Provide the (x, y) coordinate of the cell's center where the given text is located.  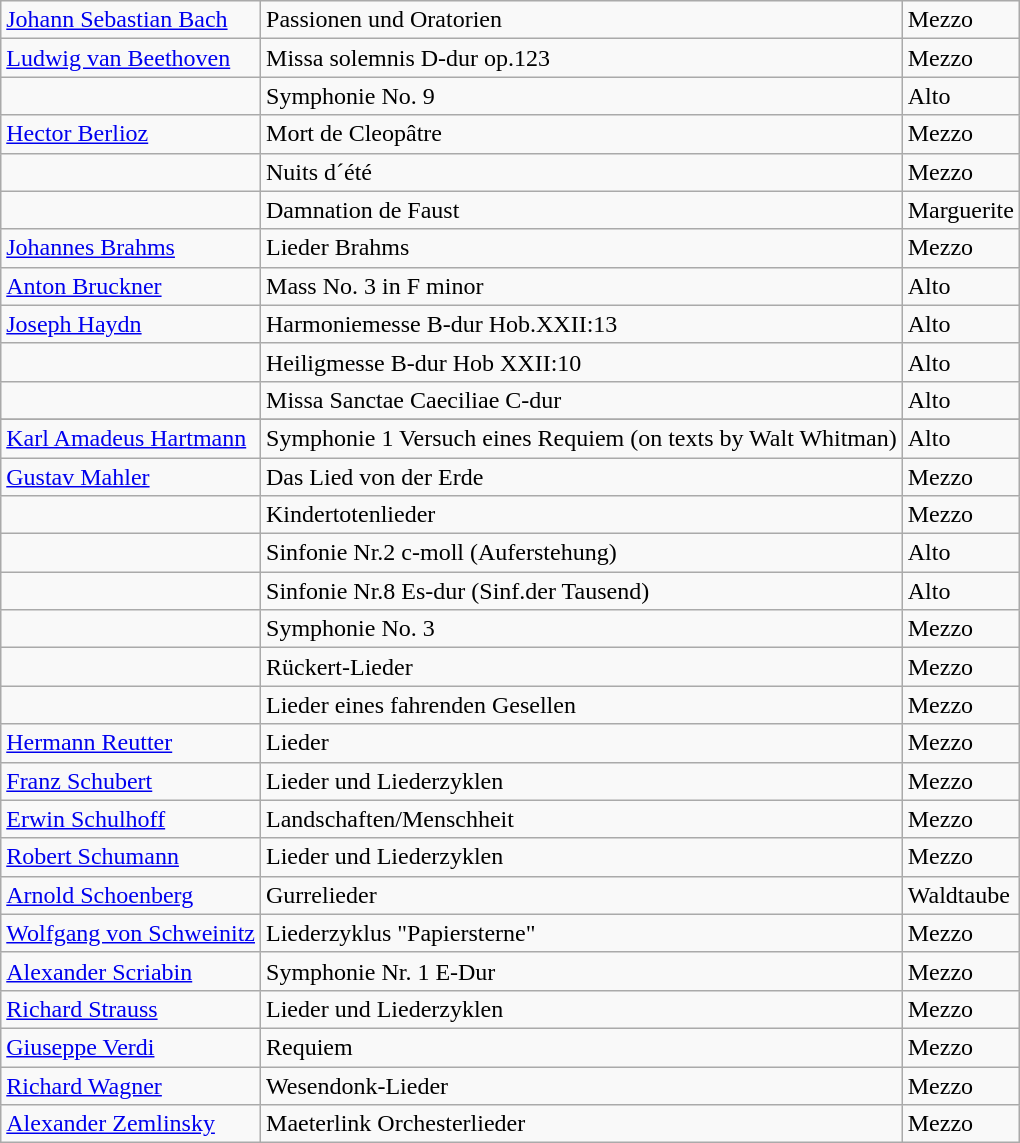
Hermann Reutter (131, 743)
Erwin Schulhoff (131, 819)
Lieder eines fahrenden Gesellen (582, 705)
Damnation de Faust (582, 210)
Maeterlink Orchesterlieder (582, 1124)
Robert Schumann (131, 857)
Symphonie 1 Versuch eines Requiem (on texts by Walt Whitman) (582, 438)
Joseph Haydn (131, 324)
Nuits d´été (582, 172)
Das Lied von der Erde (582, 477)
Symphonie Nr. 1 E-Dur (582, 971)
Ludwig van Beethoven (131, 58)
Rückert-Lieder (582, 667)
Johann Sebastian Bach (131, 20)
Richard Wagner (131, 1085)
Johannes Brahms (131, 248)
Kindertotenlieder (582, 515)
Lieder Brahms (582, 248)
Sinfonie Nr.8 Es-dur (Sinf.der Tausend) (582, 591)
Sinfonie Nr.2 c-moll (Auferstehung) (582, 553)
Landschaften/Menschheit (582, 819)
Requiem (582, 1047)
Giuseppe Verdi (131, 1047)
Hector Berlioz (131, 134)
Missa solemnis D-dur op.123 (582, 58)
Passionen und Oratorien (582, 20)
Arnold Schoenberg (131, 895)
Symphonie No. 9 (582, 96)
Missa Sanctae Caeciliae C-dur (582, 400)
Symphonie No. 3 (582, 629)
Wolfgang von Schweinitz (131, 933)
Anton Bruckner (131, 286)
Liederzyklus "Papiersterne" (582, 933)
Gurrelieder (582, 895)
Richard Strauss (131, 1009)
Marguerite (960, 210)
Franz Schubert (131, 781)
Mort de Cleopâtre (582, 134)
Mass No. 3 in F minor (582, 286)
Waldtaube (960, 895)
Wesendonk-Lieder (582, 1085)
Lieder (582, 743)
Karl Amadeus Hartmann (131, 438)
Heiligmesse B-dur Hob XXII:10 (582, 362)
Alexander Scriabin (131, 971)
Gustav Mahler (131, 477)
Alexander Zemlinsky (131, 1124)
Harmoniemesse B-dur Hob.XXII:13 (582, 324)
